Return (X, Y) of the center of cell containing provided text 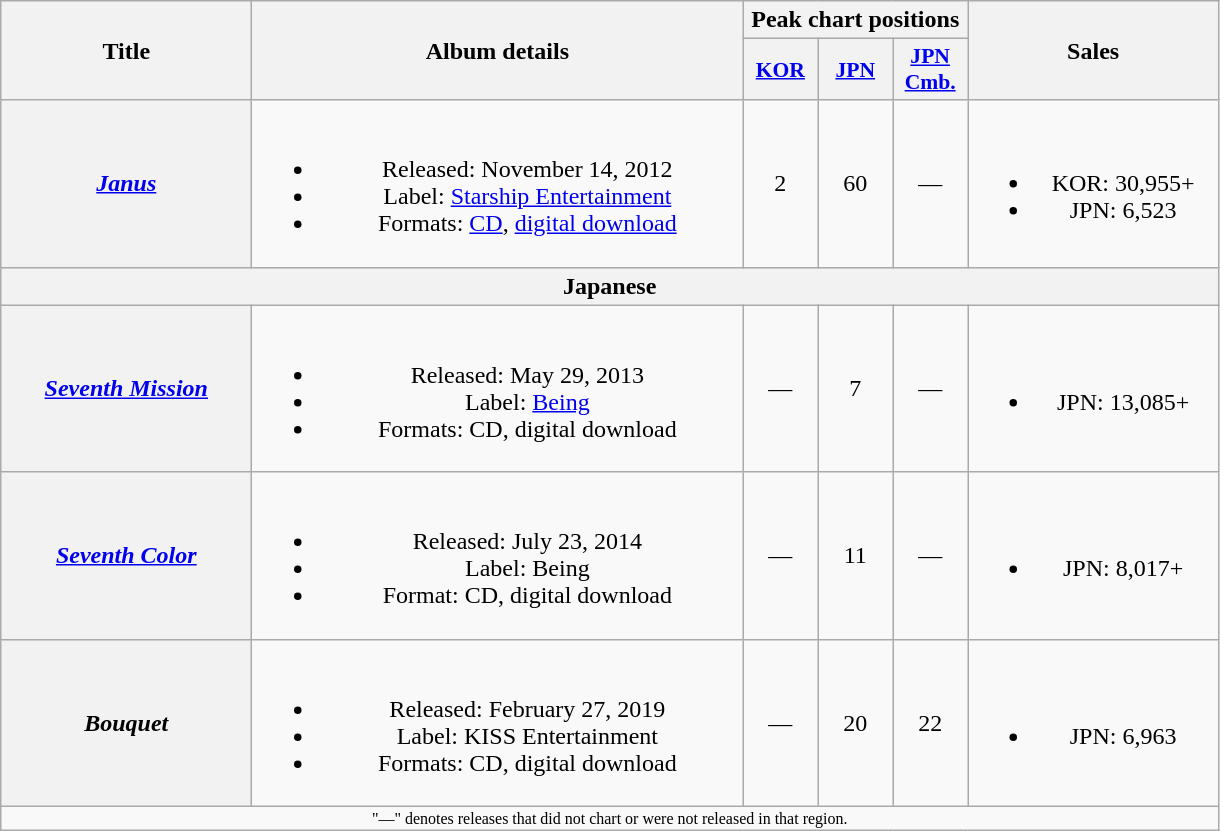
Japanese (610, 286)
Seventh Color (126, 556)
Janus (126, 184)
Released: November 14, 2012 Label: Starship EntertainmentFormats: CD, digital download (498, 184)
Peak chart positions (856, 20)
Released: July 23, 2014 Label: BeingFormat: CD, digital download (498, 556)
7 (856, 388)
JPN: 8,017+ (1094, 556)
Bouquet (126, 722)
Album details (498, 50)
2 (780, 184)
Title (126, 50)
20 (856, 722)
KOR: 30,955+JPN: 6,523 (1094, 184)
Sales (1094, 50)
KOR (780, 70)
JPN: 13,085+ (1094, 388)
60 (856, 184)
11 (856, 556)
Seventh Mission (126, 388)
Released: May 29, 2013 Label: BeingFormats: CD, digital download (498, 388)
JPN: 6,963 (1094, 722)
22 (930, 722)
Released: February 27, 2019 Label: KISS EntertainmentFormats: CD, digital download (498, 722)
JPN Cmb. (930, 70)
JPN (856, 70)
"—" denotes releases that did not chart or were not released in that region. (610, 818)
